Find where the given text appears and provide that cell's center as [x, y] coordinate. 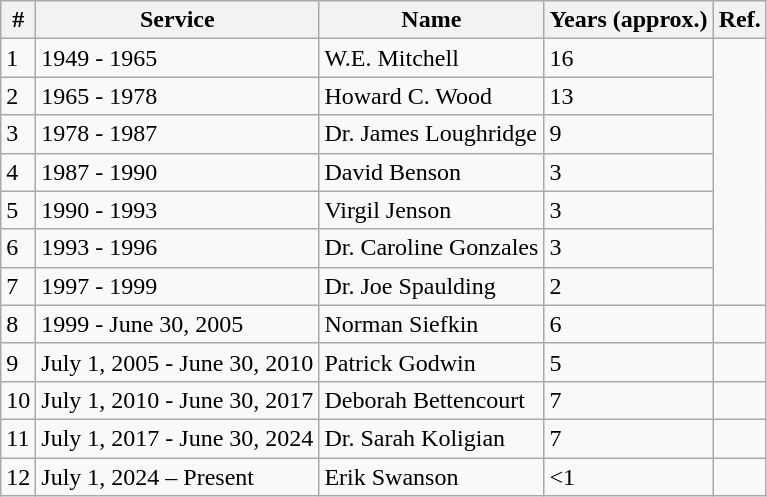
10 [18, 400]
Ref. [740, 20]
1990 - 1993 [178, 210]
Name [432, 20]
Service [178, 20]
1987 - 1990 [178, 172]
13 [628, 96]
July 1, 2017 - June 30, 2024 [178, 438]
<1 [628, 477]
Erik Swanson [432, 477]
12 [18, 477]
Dr. Sarah Koligian [432, 438]
Years (approx.) [628, 20]
Patrick Godwin [432, 362]
1997 - 1999 [178, 286]
# [18, 20]
1978 - 1987 [178, 134]
July 1, 2024 – Present [178, 477]
16 [628, 58]
Dr. James Loughridge [432, 134]
1993 - 1996 [178, 248]
Howard C. Wood [432, 96]
1965 - 1978 [178, 96]
11 [18, 438]
1999 - June 30, 2005 [178, 324]
David Benson [432, 172]
Norman Siefkin [432, 324]
Dr. Joe Spaulding [432, 286]
July 1, 2005 - June 30, 2010 [178, 362]
1 [18, 58]
Virgil Jenson [432, 210]
8 [18, 324]
4 [18, 172]
July 1, 2010 - June 30, 2017 [178, 400]
Deborah Bettencourt [432, 400]
W.E. Mitchell [432, 58]
1949 - 1965 [178, 58]
Dr. Caroline Gonzales [432, 248]
